Return [x, y] of the center of cell containing provided text 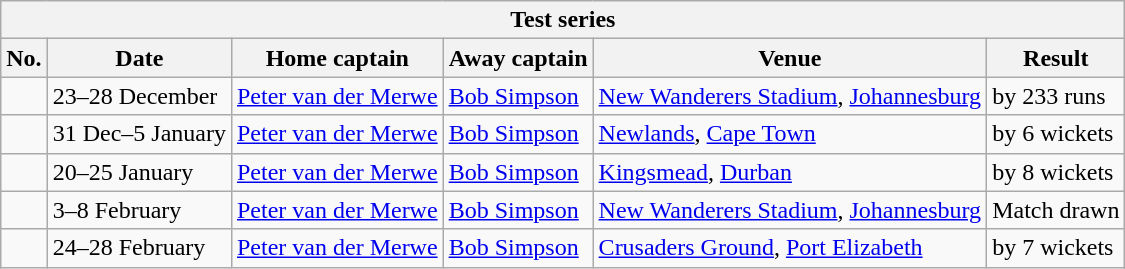
by 8 wickets [1056, 172]
3–8 February [139, 210]
31 Dec–5 January [139, 134]
No. [24, 58]
Result [1056, 58]
by 6 wickets [1056, 134]
Away captain [518, 58]
Venue [790, 58]
by 233 runs [1056, 96]
Crusaders Ground, Port Elizabeth [790, 248]
Match drawn [1056, 210]
20–25 January [139, 172]
by 7 wickets [1056, 248]
Date [139, 58]
Kingsmead, Durban [790, 172]
23–28 December [139, 96]
Newlands, Cape Town [790, 134]
Home captain [337, 58]
24–28 February [139, 248]
Test series [563, 20]
